Detect which cell encompasses the target text, then output its [x, y] center coordinate. 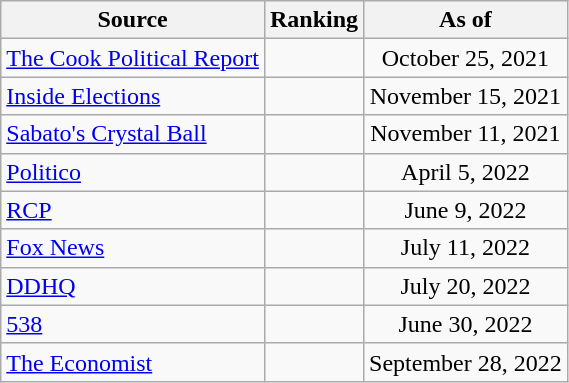
Ranking [314, 20]
June 30, 2022 [466, 324]
Source [133, 20]
Inside Elections [133, 96]
October 25, 2021 [466, 58]
July 11, 2022 [466, 248]
November 11, 2021 [466, 134]
November 15, 2021 [466, 96]
June 9, 2022 [466, 210]
As of [466, 20]
April 5, 2022 [466, 172]
The Economist [133, 362]
Politico [133, 172]
538 [133, 324]
Fox News [133, 248]
Sabato's Crystal Ball [133, 134]
The Cook Political Report [133, 58]
July 20, 2022 [466, 286]
DDHQ [133, 286]
September 28, 2022 [466, 362]
RCP [133, 210]
